Locate the cell with the specified text and output its (X, Y) center coordinate. 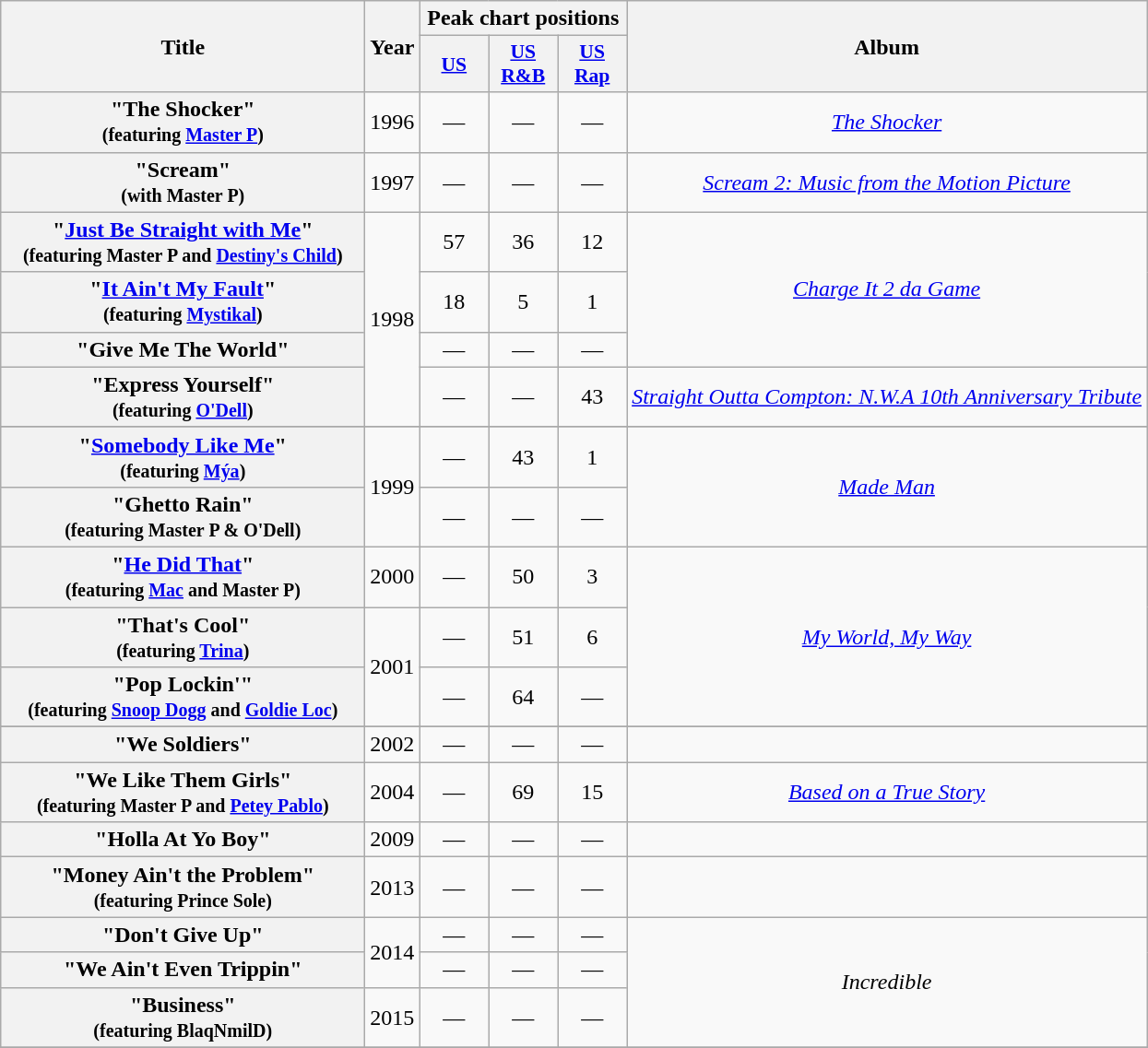
"Ghetto Rain"(featuring Master P & O'Dell) (183, 516)
Year (393, 46)
"We Like Them Girls"(featuring Master P and Petey Pablo) (183, 793)
"Scream"(with Master P) (183, 183)
"Somebody Like Me"(featuring Mýa) (183, 457)
Straight Outta Compton: N.W.A 10th Anniversary Tribute (887, 396)
"Pop Lockin'"(featuring Snoop Dogg and Goldie Loc) (183, 697)
50 (524, 577)
"The Shocker"(featuring Master P) (183, 122)
5 (524, 302)
1996 (393, 122)
57 (454, 241)
Based on a True Story (887, 793)
USRap (592, 65)
Made Man (887, 487)
1997 (393, 183)
My World, My Way (887, 636)
12 (592, 241)
"Don't Give Up" (183, 935)
18 (454, 302)
US (454, 65)
"Just Be Straight with Me"(featuring Master P and Destiny's Child) (183, 241)
Incredible (887, 983)
"Give Me The World" (183, 349)
Album (887, 46)
6 (592, 636)
3 (592, 577)
USR&B (524, 65)
"We Soldiers" (183, 745)
2014 (393, 952)
"He Did That"(featuring Mac and Master P) (183, 577)
2000 (393, 577)
Peak chart positions (524, 18)
Title (183, 46)
1998 (393, 319)
2001 (393, 666)
2013 (393, 887)
1999 (393, 487)
36 (524, 241)
2015 (393, 1018)
"Holla At Yo Boy" (183, 840)
69 (524, 793)
"That's Cool"(featuring Trina) (183, 636)
"It Ain't My Fault"(featuring Mystikal) (183, 302)
"We Ain't Even Trippin" (183, 970)
Charge It 2 da Game (887, 289)
51 (524, 636)
Scream 2: Music from the Motion Picture (887, 183)
2002 (393, 745)
The Shocker (887, 122)
15 (592, 793)
2009 (393, 840)
64 (524, 697)
"Express Yourself"(featuring O'Dell) (183, 396)
2004 (393, 793)
"Business"(featuring BlaqNmilD) (183, 1018)
"Money Ain't the Problem"(featuring Prince Sole) (183, 887)
